Return (x, y) of the center of cell containing provided text 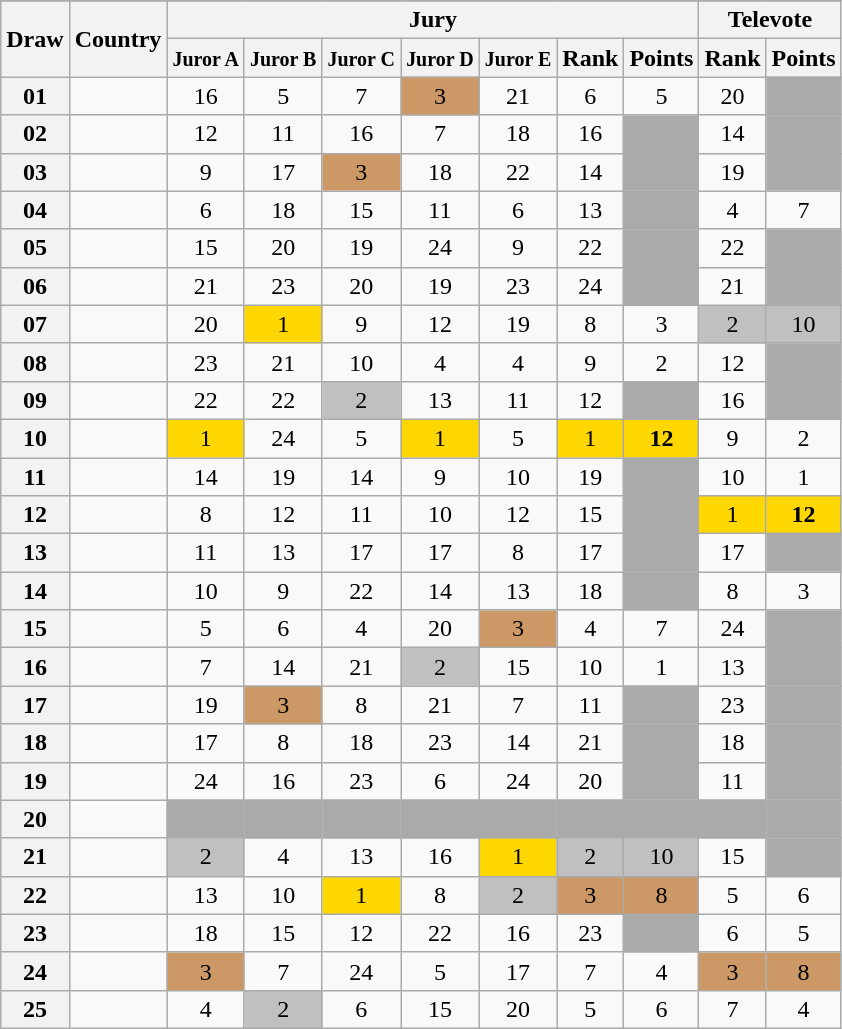
Draw (35, 39)
05 (35, 248)
Juror E (518, 58)
02 (35, 134)
07 (35, 324)
Jury (433, 20)
09 (35, 400)
04 (35, 210)
Juror C (362, 58)
06 (35, 286)
08 (35, 362)
Juror B (283, 58)
Country (118, 39)
Juror A (206, 58)
03 (35, 172)
Juror D (440, 58)
01 (35, 96)
25 (35, 1009)
Televote (770, 20)
